Pinpoint the cell where the given text exists, returning its (x, y) midpoint coordinate. 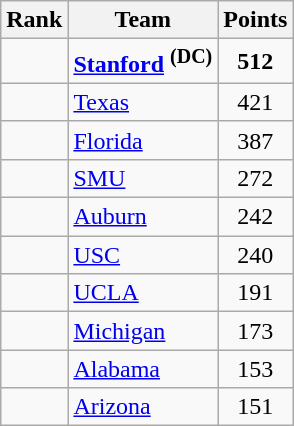
151 (256, 407)
272 (256, 178)
512 (256, 62)
421 (256, 102)
Points (256, 20)
Stanford (DC) (143, 62)
Alabama (143, 369)
SMU (143, 178)
Rank (34, 20)
Texas (143, 102)
UCLA (143, 293)
242 (256, 217)
240 (256, 255)
153 (256, 369)
USC (143, 255)
173 (256, 331)
Auburn (143, 217)
Florida (143, 140)
191 (256, 293)
Arizona (143, 407)
Michigan (143, 331)
387 (256, 140)
Team (143, 20)
